Locate the cell with the specified text and output its [X, Y] center coordinate. 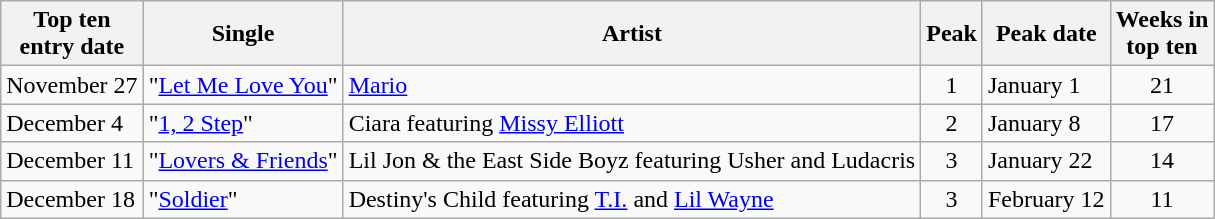
November 27 [72, 85]
Lil Jon & the East Side Boyz featuring Usher and Ludacris [632, 161]
Weeks intop ten [1162, 34]
February 12 [1046, 199]
December 11 [72, 161]
11 [1162, 199]
Artist [632, 34]
Top tenentry date [72, 34]
17 [1162, 123]
"Soldier" [243, 199]
December 18 [72, 199]
January 8 [1046, 123]
January 22 [1046, 161]
"Lovers & Friends" [243, 161]
"Let Me Love You" [243, 85]
December 4 [72, 123]
Mario [632, 85]
2 [952, 123]
"1, 2 Step" [243, 123]
Peak date [1046, 34]
21 [1162, 85]
Destiny's Child featuring T.I. and Lil Wayne [632, 199]
January 1 [1046, 85]
1 [952, 85]
14 [1162, 161]
Single [243, 34]
Ciara featuring Missy Elliott [632, 123]
Peak [952, 34]
